Return the [x, y] coordinate for the center point of the cell that contains the specified text.  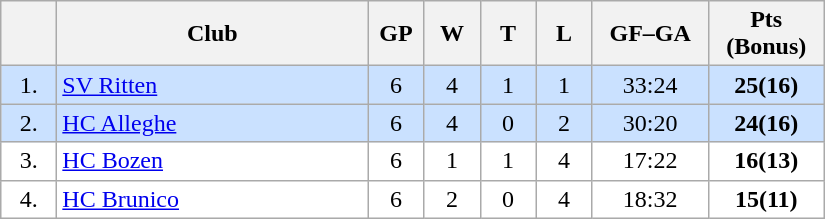
17:22 [650, 161]
33:24 [650, 85]
15(11) [766, 199]
GP [396, 34]
30:20 [650, 123]
HC Bozen [212, 161]
GF–GA [650, 34]
4. [29, 199]
18:32 [650, 199]
3. [29, 161]
HC Alleghe [212, 123]
HC Brunico [212, 199]
2. [29, 123]
25(16) [766, 85]
24(16) [766, 123]
SV Ritten [212, 85]
1. [29, 85]
16(13) [766, 161]
W [452, 34]
Club [212, 34]
T [508, 34]
L [564, 34]
Pts (Bonus) [766, 34]
